Locate the cell with the specified text and output its (x, y) center coordinate. 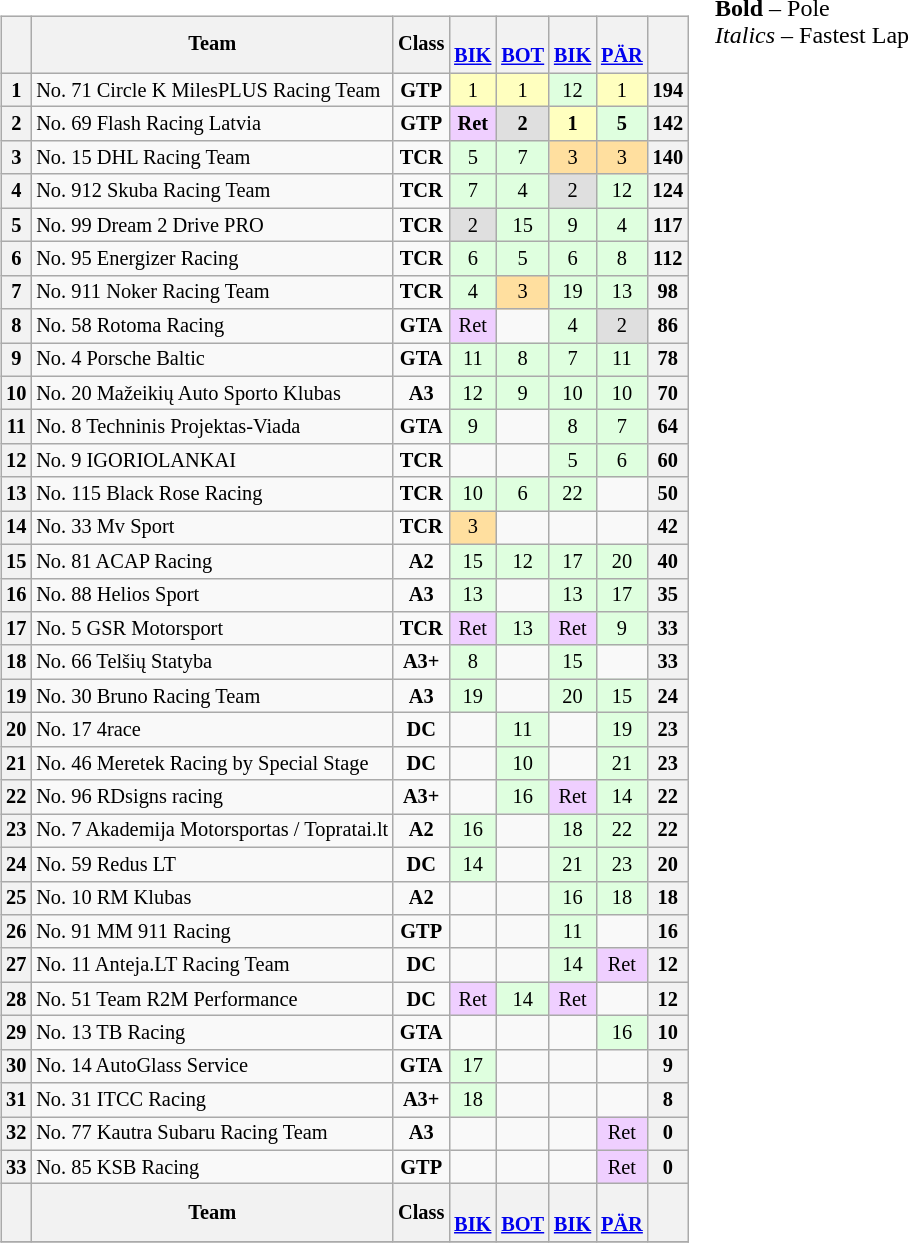
No. 85 KSB Racing (212, 1167)
No. 96 RDsigns racing (212, 797)
No. 9 IGORIOLANKAI (212, 461)
No. 911 Noker Racing Team (212, 292)
No. 69 Flash Racing Latvia (212, 124)
No. 10 RM Klubas (212, 898)
30 (16, 1066)
29 (16, 1033)
124 (668, 191)
No. 14 AutoGlass Service (212, 1066)
40 (668, 561)
50 (668, 494)
No. 31 ITCC Racing (212, 1100)
32 (16, 1134)
194 (668, 90)
98 (668, 292)
25 (16, 898)
140 (668, 158)
No. 11 Anteja.LT Racing Team (212, 965)
No. 46 Meretek Racing by Special Stage (212, 763)
70 (668, 393)
No. 15 DHL Racing Team (212, 158)
28 (16, 999)
27 (16, 965)
No. 5 GSR Motorsport (212, 629)
No. 115 Black Rose Racing (212, 494)
No. 58 Rotoma Racing (212, 326)
No. 91 MM 911 Racing (212, 932)
35 (668, 595)
No. 59 Redus LT (212, 864)
No. 99 Dream 2 Drive PRO (212, 225)
No. 95 Energizer Racing (212, 259)
No. 33 Mv Sport (212, 528)
No. 20 Mažeikių Auto Sporto Klubas (212, 393)
No. 30 Bruno Racing Team (212, 696)
No. 13 TB Racing (212, 1033)
42 (668, 528)
No. 912 Skuba Racing Team (212, 191)
No. 77 Kautra Subaru Racing Team (212, 1134)
78 (668, 360)
112 (668, 259)
86 (668, 326)
No. 71 Circle K MilesPLUS Racing Team (212, 90)
No. 8 Techninis Projektas-Viada (212, 427)
No. 81 ACAP Racing (212, 561)
No. 51 Team R2M Performance (212, 999)
117 (668, 225)
142 (668, 124)
No. 7 Akademija Motorsportas / Topratai.lt (212, 831)
31 (16, 1100)
No. 66 Telšių Statyba (212, 662)
64 (668, 427)
No. 88 Helios Sport (212, 595)
No. 17 4race (212, 730)
No. 4 Porsche Baltic (212, 360)
60 (668, 461)
26 (16, 932)
